From the cell containing the given text, extract its center point as (x, y) coordinate. 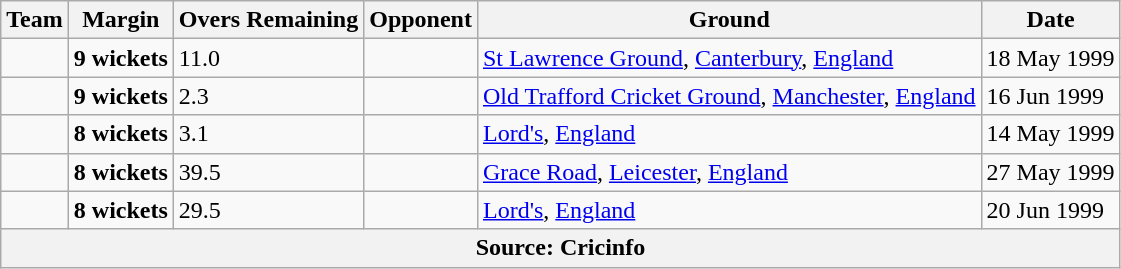
Margin (120, 20)
3.1 (268, 134)
Team (35, 20)
2.3 (268, 96)
Date (1050, 20)
29.5 (268, 210)
St Lawrence Ground, Canterbury, England (729, 58)
Ground (729, 20)
Overs Remaining (268, 20)
14 May 1999 (1050, 134)
Source: Cricinfo (560, 248)
Old Trafford Cricket Ground, Manchester, England (729, 96)
20 Jun 1999 (1050, 210)
16 Jun 1999 (1050, 96)
39.5 (268, 172)
11.0 (268, 58)
Opponent (421, 20)
Grace Road, Leicester, England (729, 172)
18 May 1999 (1050, 58)
27 May 1999 (1050, 172)
